Provide the [x, y] coordinate of the cell's center where the given text is located.  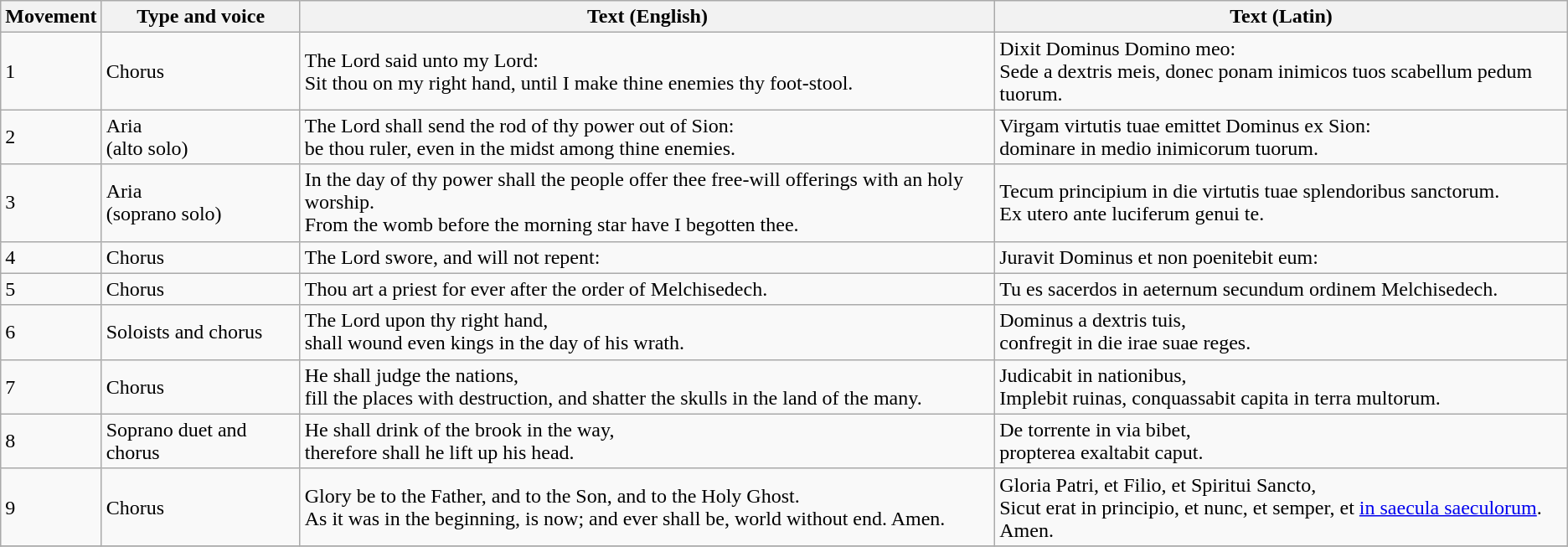
Text (English) [647, 17]
9 [51, 507]
Tu es sacerdos in aeternum secundum ordinem Melchisedech. [1282, 289]
Dominus a dextris tuis,confregit in die irae suae reges. [1282, 332]
7 [51, 387]
8 [51, 441]
Glory be to the Father, and to the Son, and to the Holy Ghost.As it was in the beginning, is now; and ever shall be, world without end. Amen. [647, 507]
Tecum principium in die virtutis tuae splendoribus sanctorum.Ex utero ante luciferum genui te. [1282, 203]
Movement [51, 17]
Dixit Dominus Domino meo:Sede a dextris meis, donec ponam inimicos tuos scabellum pedum tuorum. [1282, 71]
Judicabit in nationibus,Implebit ruinas, conquassabit capita in terra multorum. [1282, 387]
He shall drink of the brook in the way,therefore shall he lift up his head. [647, 441]
Soprano duet and chorus [201, 441]
Text (Latin) [1282, 17]
He shall judge the nations,fill the places with destruction, and shatter the skulls in the land of the many. [647, 387]
Type and voice [201, 17]
The Lord swore, and will not repent: [647, 257]
5 [51, 289]
De torrente in via bibet,propterea exaltabit caput. [1282, 441]
Aria(soprano solo) [201, 203]
3 [51, 203]
Soloists and chorus [201, 332]
Thou art a priest for ever after the order of Melchisedech. [647, 289]
Virgam virtutis tuae emittet Dominus ex Sion:dominare in medio inimicorum tuorum. [1282, 137]
2 [51, 137]
6 [51, 332]
1 [51, 71]
The Lord shall send the rod of thy power out of Sion:be thou ruler, even in the midst among thine enemies. [647, 137]
Aria(alto solo) [201, 137]
The Lord upon thy right hand,shall wound even kings in the day of his wrath. [647, 332]
Gloria Patri, et Filio, et Spiritui Sancto,Sicut erat in principio, et nunc, et semper, et in saecula saeculorum. Amen. [1282, 507]
4 [51, 257]
Juravit Dominus et non poenitebit eum: [1282, 257]
The Lord said unto my Lord:Sit thou on my right hand, until I make thine enemies thy foot-stool. [647, 71]
